Capture the cell that displays the provided text and extract its [x, y] central coordinate. 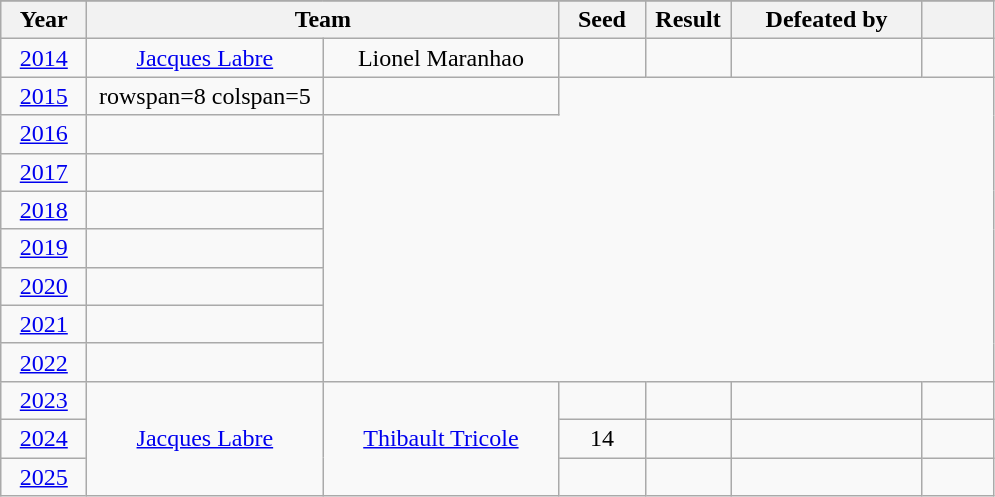
Team [323, 20]
2017 [44, 172]
2025 [44, 477]
2015 [44, 96]
Lionel Maranhao [441, 58]
2020 [44, 286]
Year [44, 20]
14 [602, 438]
2014 [44, 58]
Result [688, 20]
rowspan=8 colspan=5 [205, 96]
2016 [44, 134]
2024 [44, 438]
Seed [602, 20]
Defeated by [826, 20]
2018 [44, 210]
2022 [44, 362]
2021 [44, 324]
Thibault Tricole [441, 438]
2023 [44, 400]
2019 [44, 248]
